Find where the given text appears and provide that cell's center as (X, Y) coordinate. 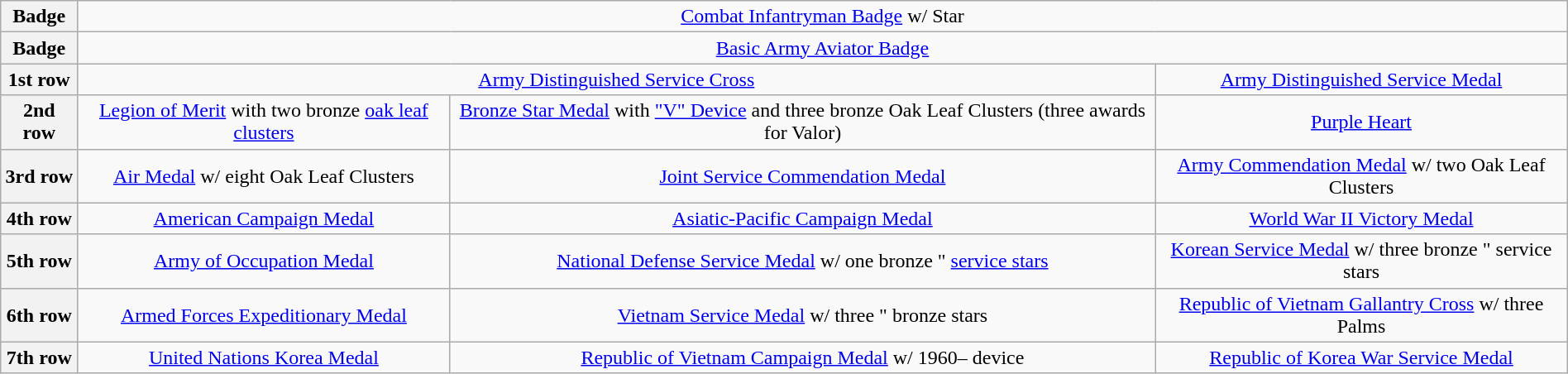
2nd row (40, 122)
Republic of Vietnam Campaign Medal w/ 1960– device (802, 357)
5th row (40, 261)
Basic Army Aviator Badge (822, 48)
Asiatic-Pacific Campaign Medal (802, 218)
Bronze Star Medal with "V" Device and three bronze Oak Leaf Clusters (three awards for Valor) (802, 122)
6th row (40, 314)
3rd row (40, 175)
Republic of Korea War Service Medal (1361, 357)
Army Commendation Medal w/ two Oak Leaf Clusters (1361, 175)
World War II Victory Medal (1361, 218)
Armed Forces Expeditionary Medal (264, 314)
4th row (40, 218)
American Campaign Medal (264, 218)
1st row (40, 79)
National Defense Service Medal w/ one bronze " service stars (802, 261)
Joint Service Commendation Medal (802, 175)
Army of Occupation Medal (264, 261)
Army Distinguished Service Medal (1361, 79)
Combat Infantryman Badge w/ Star (822, 17)
Army Distinguished Service Cross (617, 79)
Air Medal w/ eight Oak Leaf Clusters (264, 175)
7th row (40, 357)
Republic of Vietnam Gallantry Cross w/ three Palms (1361, 314)
Legion of Merit with two bronze oak leaf clusters (264, 122)
United Nations Korea Medal (264, 357)
Purple Heart (1361, 122)
Vietnam Service Medal w/ three " bronze stars (802, 314)
Korean Service Medal w/ three bronze " service stars (1361, 261)
